Pinpoint the cell where the given text exists, returning its [x, y] midpoint coordinate. 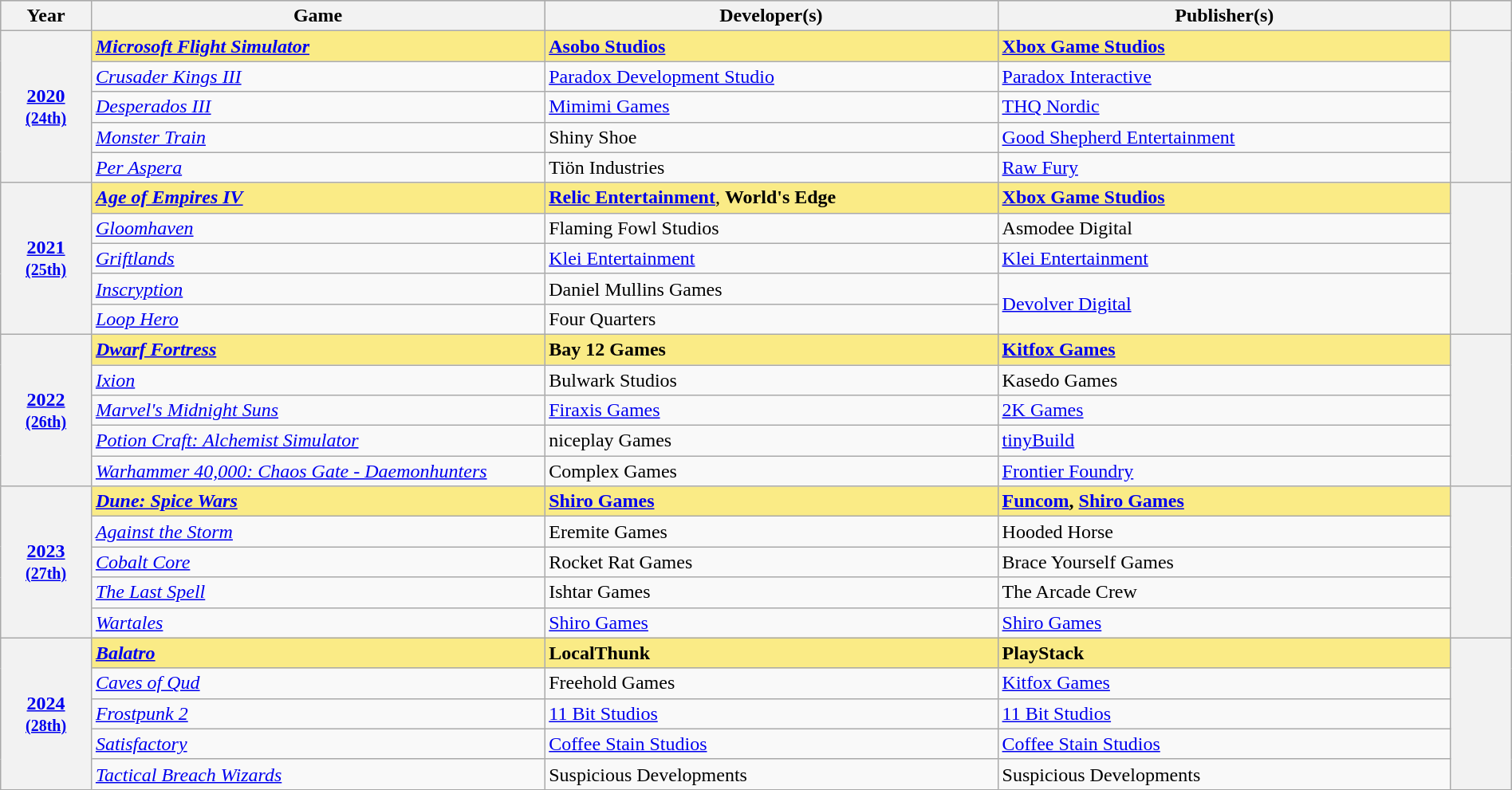
Desperados III [317, 107]
Asmodee Digital [1224, 228]
Wartales [317, 623]
tinyBuild [1224, 441]
Loop Hero [317, 319]
2023 (27th) [46, 562]
2021 (25th) [46, 258]
Game [317, 16]
Flaming Fowl Studios [771, 228]
Dwarf Fortress [317, 349]
Year [46, 16]
Shiny Shoe [771, 137]
Against the Storm [317, 532]
Firaxis Games [771, 411]
Warhammer 40,000: Chaos Gate - Daemonhunters [317, 471]
Dune: Spice Wars [317, 501]
Freehold Games [771, 683]
THQ Nordic [1224, 107]
Devolver Digital [1224, 304]
Satisfactory [317, 744]
Griftlands [317, 258]
Caves of Qud [317, 683]
Crusader Kings III [317, 77]
Ishtar Games [771, 592]
Inscryption [317, 289]
Age of Empires IV [317, 198]
Bay 12 Games [771, 349]
Paradox Interactive [1224, 77]
Hooded Horse [1224, 532]
PlayStack [1224, 653]
Cobalt Core [317, 562]
The Last Spell [317, 592]
Relic Entertainment, World's Edge [771, 198]
Raw Fury [1224, 167]
Balatro [317, 653]
Kasedo Games [1224, 380]
Eremite Games [771, 532]
Funcom, Shiro Games [1224, 501]
LocalThunk [771, 653]
Potion Craft: Alchemist Simulator [317, 441]
Asobo Studios [771, 46]
Daniel Mullins Games [771, 289]
Tiön Industries [771, 167]
Developer(s) [771, 16]
Marvel's Midnight Suns [317, 411]
Paradox Development Studio [771, 77]
2022 (26th) [46, 410]
Microsoft Flight Simulator [317, 46]
Good Shepherd Entertainment [1224, 137]
2024 (28th) [46, 713]
Frostpunk 2 [317, 713]
Complex Games [771, 471]
Ixion [317, 380]
Publisher(s) [1224, 16]
The Arcade Crew [1224, 592]
2020 (24th) [46, 107]
Gloomhaven [317, 228]
Four Quarters [771, 319]
Monster Train [317, 137]
Mimimi Games [771, 107]
Tactical Breach Wizards [317, 774]
Frontier Foundry [1224, 471]
Per Aspera [317, 167]
Brace Yourself Games [1224, 562]
Bulwark Studios [771, 380]
Rocket Rat Games [771, 562]
niceplay Games [771, 441]
2K Games [1224, 411]
